Identify which cell holds the provided text, then report its (x, y) central coordinate. 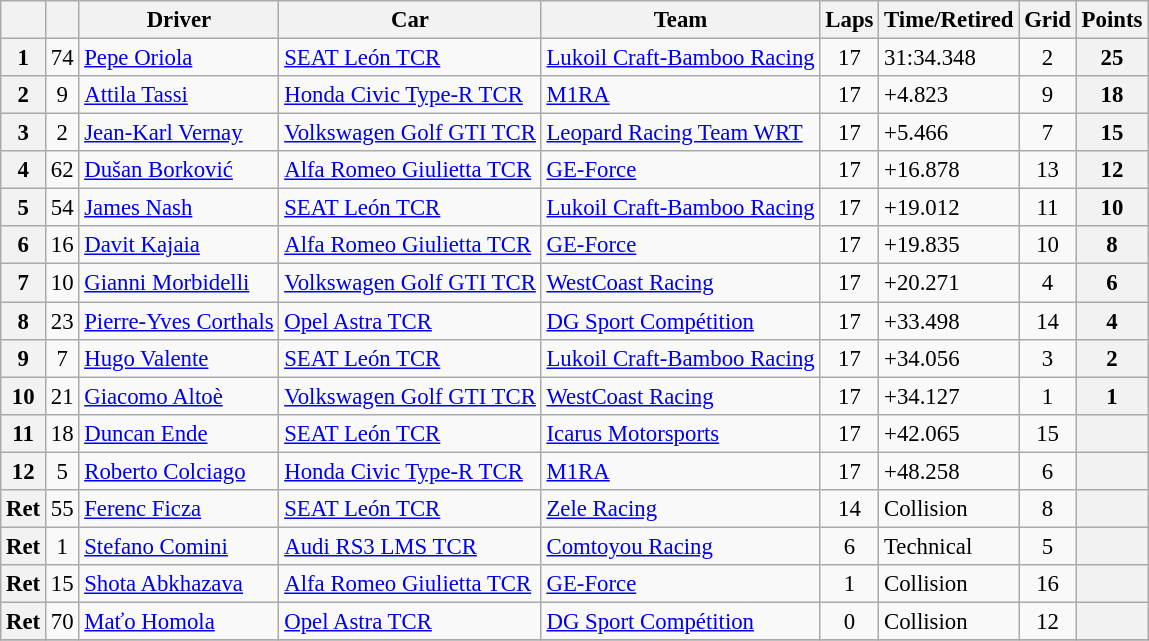
+5.466 (949, 133)
Audi RS3 LMS TCR (410, 546)
13 (1048, 170)
25 (1112, 58)
Leopard Racing Team WRT (680, 133)
Gianni Morbidelli (179, 283)
+34.056 (949, 358)
Shota Abkhazava (179, 584)
74 (62, 58)
Points (1112, 20)
Roberto Colciago (179, 471)
Dušan Borković (179, 170)
Ferenc Ficza (179, 509)
+34.127 (949, 396)
Giacomo Altoè (179, 396)
54 (62, 208)
+48.258 (949, 471)
Hugo Valente (179, 358)
Comtoyou Racing (680, 546)
+20.271 (949, 283)
+16.878 (949, 170)
Jean-Karl Vernay (179, 133)
Davit Kajaia (179, 245)
Zele Racing (680, 509)
70 (62, 621)
Icarus Motorsports (680, 433)
Attila Tassi (179, 95)
+19.835 (949, 245)
55 (62, 509)
Pepe Oriola (179, 58)
Laps (850, 20)
Stefano Comini (179, 546)
+4.823 (949, 95)
Duncan Ende (179, 433)
Team (680, 20)
+42.065 (949, 433)
+33.498 (949, 321)
+19.012 (949, 208)
Maťo Homola (179, 621)
James Nash (179, 208)
31:34.348 (949, 58)
Pierre-Yves Corthals (179, 321)
Time/Retired (949, 20)
Grid (1048, 20)
Technical (949, 546)
23 (62, 321)
21 (62, 396)
Driver (179, 20)
62 (62, 170)
Car (410, 20)
0 (850, 621)
